Find where the given text appears and provide that cell's center as [x, y] coordinate. 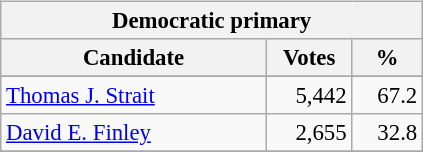
Candidate [134, 58]
5,442 [309, 96]
Thomas J. Strait [134, 96]
32.8 [388, 133]
Democratic primary [212, 21]
David E. Finley [134, 133]
Votes [309, 58]
% [388, 58]
2,655 [309, 133]
67.2 [388, 96]
